Search for the cell housing the specified text and yield its (x, y) center coordinate. 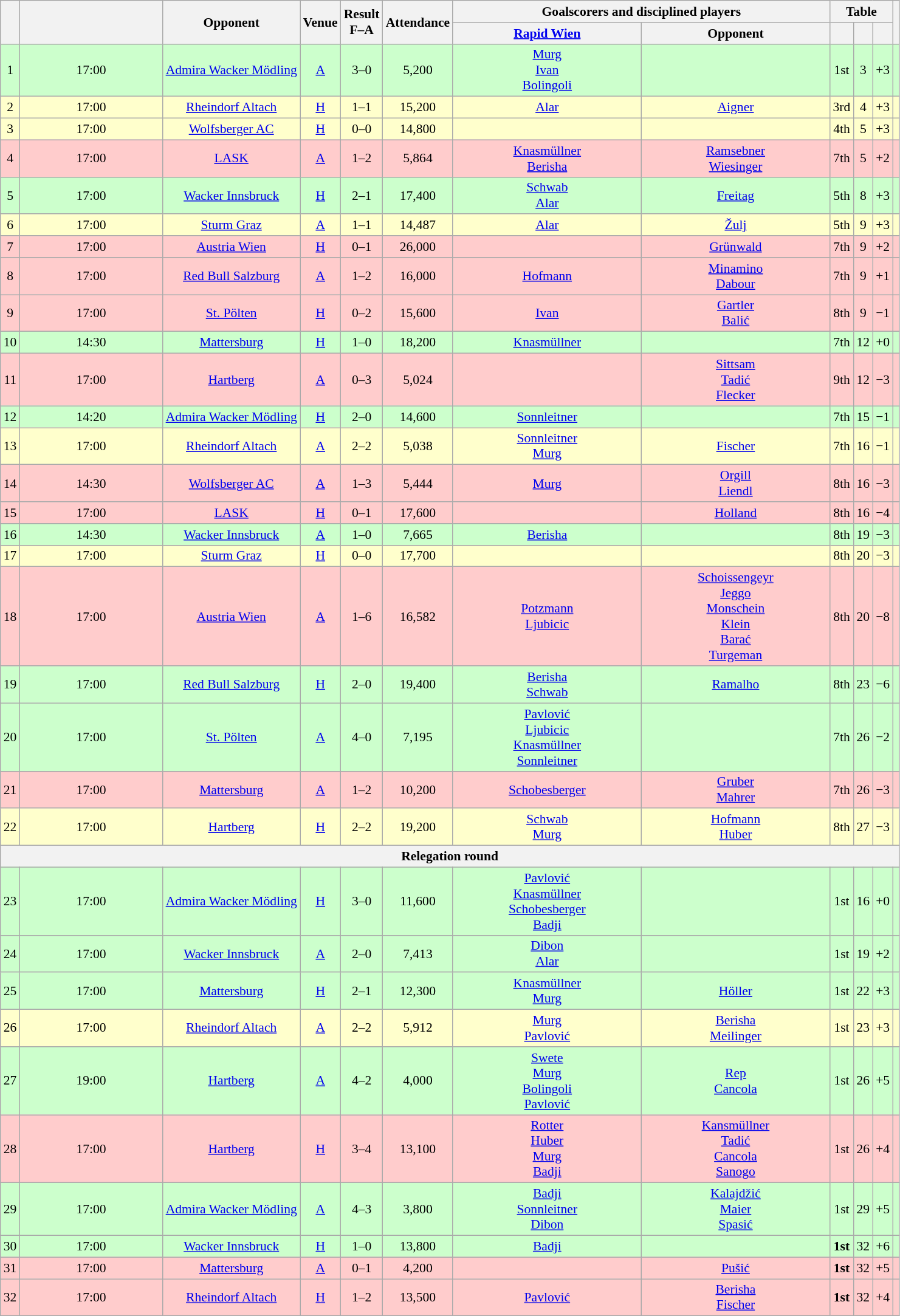
Rotter Huber Murg Badji (547, 1149)
7,195 (418, 737)
Schwab Murg (547, 828)
Sonnleitner (547, 417)
Berisha Fischer (735, 1298)
18 (10, 616)
14,487 (418, 225)
ResultF–A (362, 22)
28 (10, 1149)
4,000 (418, 1081)
19,200 (418, 828)
Schobesberger (547, 790)
Freitag (735, 196)
+6 (882, 1247)
Hofmann (547, 276)
14,600 (418, 417)
9th (842, 380)
13,800 (418, 1247)
Murg Pavlović (547, 1028)
Pavlović Knasmüllner Schobesberger Badji (547, 901)
4–2 (362, 1081)
10,200 (418, 790)
Murg (547, 484)
17,600 (418, 513)
Schoissengeyr Jeggo Monschein Klein Barać Turgeman (735, 616)
26,000 (418, 247)
Orgill Liendl (735, 484)
5,200 (418, 70)
2 (10, 108)
18,200 (418, 343)
Žulj (735, 225)
Table (862, 12)
Berisha Meilinger (735, 1028)
16,582 (418, 616)
12,300 (418, 992)
Knasmüllner (547, 343)
Schwab Alar (547, 196)
−4 (882, 513)
Fischer (735, 446)
Minamino Dabour (735, 276)
24 (10, 954)
10 (10, 343)
3,800 (418, 1209)
Venue (321, 22)
25 (10, 992)
Sittsam Tadić Flecker (735, 380)
0–2 (362, 314)
21 (10, 790)
Pavlović (547, 1298)
1–6 (362, 616)
5,444 (418, 484)
Attendance (418, 22)
Ivan (547, 314)
19,400 (418, 684)
11 (10, 380)
Knasmüllner Berisha (547, 158)
17,400 (418, 196)
17 (10, 556)
4–0 (362, 737)
14:20 (91, 417)
14 (10, 484)
13,100 (418, 1149)
15,200 (418, 108)
Gruber Mahrer (735, 790)
11,600 (418, 901)
Murg Ivan Bolingoli (547, 70)
14,800 (418, 129)
31 (10, 1268)
3rd (842, 108)
5,912 (418, 1028)
15,600 (418, 314)
13,500 (418, 1298)
Goalscorers and disciplined players (641, 12)
Badji Sonnleitner Dibon (547, 1209)
5,864 (418, 158)
4th (842, 129)
5,024 (418, 380)
Badji (547, 1247)
Pavlović Ljubicic Knasmüllner Sonnleitner (547, 737)
Potzmann Ljubicic (547, 616)
16,000 (418, 276)
4–3 (362, 1209)
Höller (735, 992)
Holland (735, 513)
Rep Cancola (735, 1081)
Pušić (735, 1268)
6 (10, 225)
5,038 (418, 446)
7 (10, 247)
Ramalho (735, 684)
Berisha Schwab (547, 684)
−6 (882, 684)
1–3 (362, 484)
7,665 (418, 535)
17,700 (418, 556)
Grünwald (735, 247)
+1 (882, 276)
Relegation round (450, 857)
Ramsebner Wiesinger (735, 158)
Rapid Wien (547, 33)
19:00 (91, 1081)
0–3 (362, 380)
Dibon Alar (547, 954)
Kansmüllner Tadić Cancola Sanogo (735, 1149)
Swete Murg Bolingoli Pavlović (547, 1081)
Aigner (735, 108)
Hofmann Huber (735, 828)
Sonnleitner Murg (547, 446)
13 (10, 446)
Berisha (547, 535)
4,200 (418, 1268)
Knasmüllner Murg (547, 992)
−2 (882, 737)
30 (10, 1247)
3–4 (362, 1149)
Kalajdžić Maier Spasić (735, 1209)
1 (10, 70)
7,413 (418, 954)
Gartler Balić (735, 314)
−8 (882, 616)
